Return the [X, Y] coordinate for the center point of the cell that contains the specified text.  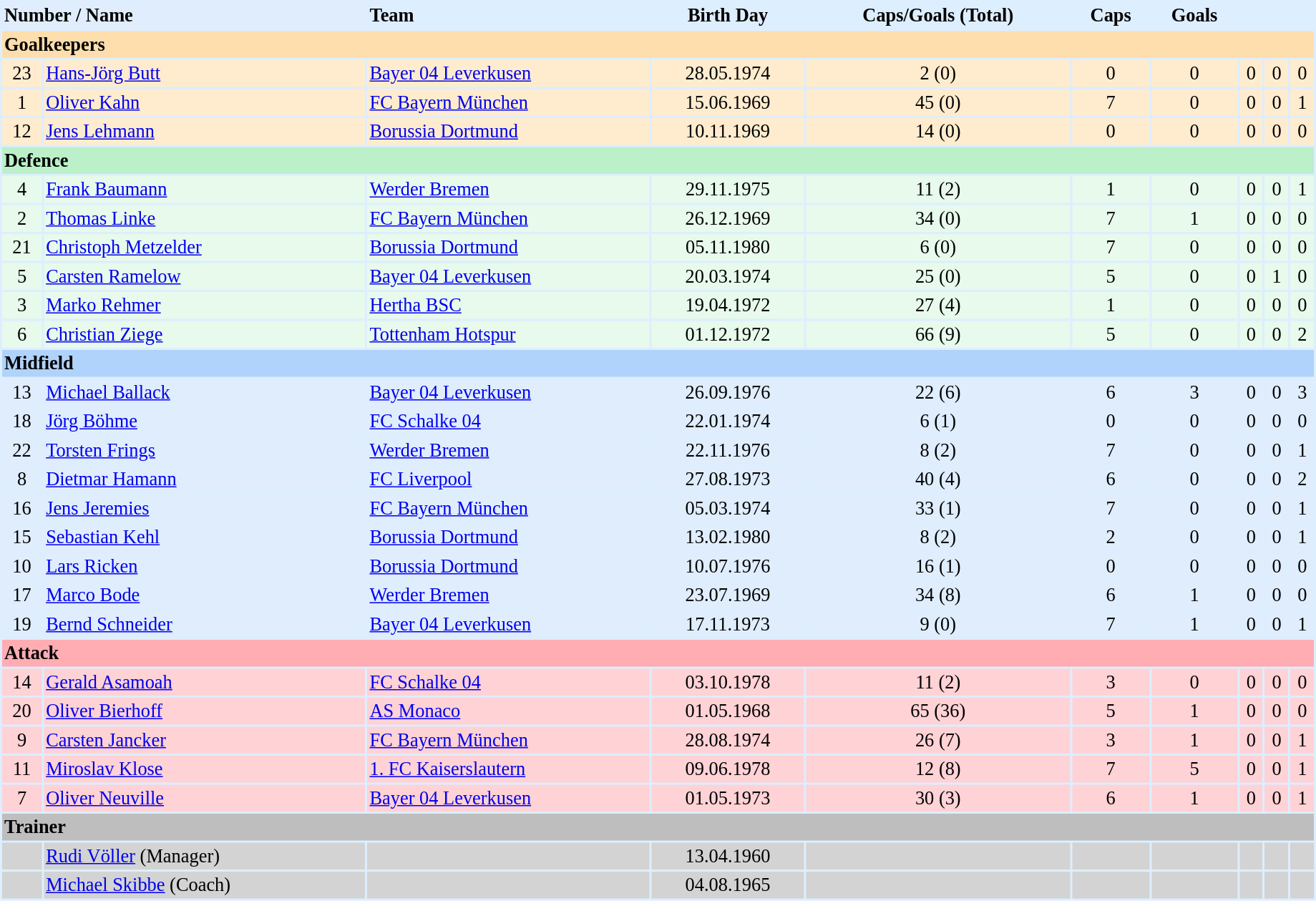
10 [21, 566]
Rudi Völler (Manager) [205, 857]
4 [21, 190]
Caps [1111, 16]
01.05.1973 [728, 798]
Number / Name [183, 16]
Attack [658, 653]
Carsten Ramelow [205, 277]
Birth Day [728, 16]
Hertha BSC [508, 306]
Bernd Schneider [205, 625]
17 [21, 595]
40 (4) [937, 479]
Caps/Goals (Total) [937, 16]
Gerald Asamoah [205, 682]
Oliver Kahn [205, 102]
45 (0) [937, 102]
66 (9) [937, 334]
23.07.1969 [728, 595]
26.12.1969 [728, 218]
Defence [658, 161]
Frank Baumann [205, 190]
09.06.1978 [728, 769]
34 (0) [937, 218]
13 [21, 393]
10.11.1969 [728, 132]
Oliver Neuville [205, 798]
05.11.1980 [728, 248]
Jens Jeremies [205, 509]
Trainer [658, 827]
Midfield [658, 364]
22.11.1976 [728, 450]
Torsten Frings [205, 450]
Goals [1194, 16]
22.01.1974 [728, 422]
Michael Ballack [205, 393]
27 (4) [937, 306]
Marko Rehmer [205, 306]
Goalkeepers [658, 45]
22 (6) [937, 393]
26.09.1976 [728, 393]
15 [21, 537]
20.03.1974 [728, 277]
Sebastian Kehl [205, 537]
01.05.1968 [728, 711]
Christian Ziege [205, 334]
03.10.1978 [728, 682]
01.12.1972 [728, 334]
9 (0) [937, 625]
8 [21, 479]
15.06.1969 [728, 102]
33 (1) [937, 509]
9 [21, 741]
12 [21, 132]
Hans-Jörg Butt [205, 74]
Tottenham Hotspur [508, 334]
Oliver Bierhoff [205, 711]
1. FC Kaiserslautern [508, 769]
34 (8) [937, 595]
2 (0) [937, 74]
25 (0) [937, 277]
Jens Lehmann [205, 132]
14 [21, 682]
12 (8) [937, 769]
29.11.1975 [728, 190]
13.02.1980 [728, 537]
Miroslav Klose [205, 769]
Christoph Metzelder [205, 248]
21 [21, 248]
6 (1) [937, 422]
17.11.1973 [728, 625]
65 (36) [937, 711]
18 [21, 422]
28.05.1974 [728, 74]
13.04.1960 [728, 857]
FC Liverpool [508, 479]
Dietmar Hamann [205, 479]
26 (7) [937, 741]
Carsten Jancker [205, 741]
6 (0) [937, 248]
30 (3) [937, 798]
Michael Skibbe (Coach) [205, 885]
22 [21, 450]
16 [21, 509]
23 [21, 74]
Thomas Linke [205, 218]
19.04.1972 [728, 306]
10.07.1976 [728, 566]
28.08.1974 [728, 741]
04.08.1965 [728, 885]
AS Monaco [508, 711]
Team [508, 16]
Lars Ricken [205, 566]
11 [21, 769]
Marco Bode [205, 595]
19 [21, 625]
20 [21, 711]
16 (1) [937, 566]
05.03.1974 [728, 509]
Jörg Böhme [205, 422]
27.08.1973 [728, 479]
14 (0) [937, 132]
